For the text-containing cell, return its midpoint in [x, y] coordinate format. 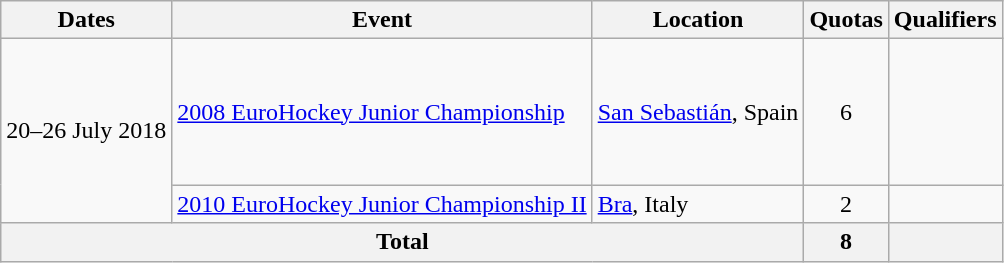
2008 EuroHockey Junior Championship [382, 112]
Bra, Italy [698, 204]
2010 EuroHockey Junior Championship II [382, 204]
Location [698, 20]
6 [846, 112]
San Sebastián, Spain [698, 112]
20–26 July 2018 [86, 131]
Qualifiers [945, 20]
2 [846, 204]
Dates [86, 20]
8 [846, 242]
Total [402, 242]
Quotas [846, 20]
Event [382, 20]
